Identify which cell holds the provided text, then report its [x, y] central coordinate. 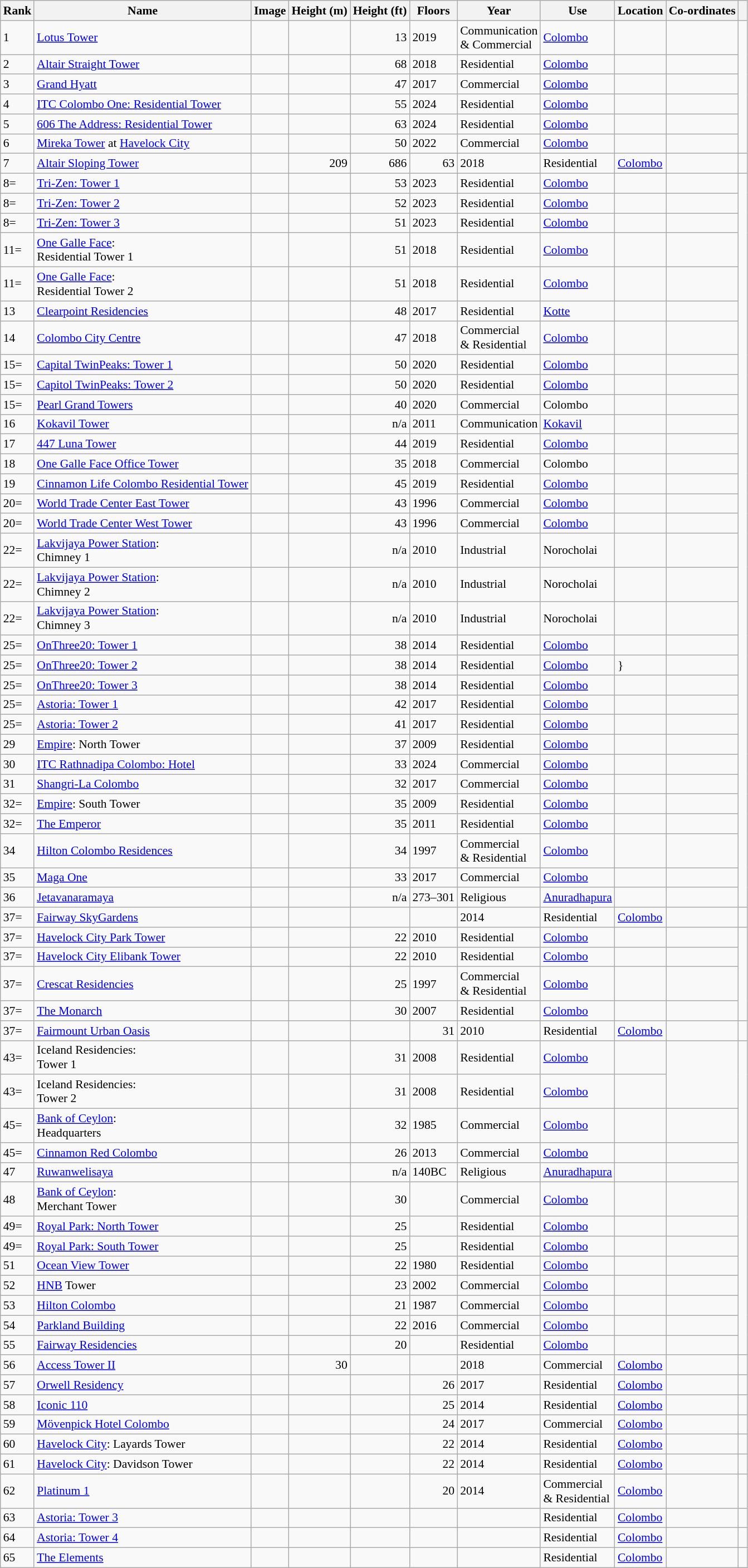
Colombo City Centre [143, 337]
Astoria: Tower 1 [143, 705]
42 [380, 705]
OnThree20: Tower 3 [143, 685]
1987 [433, 1306]
19 [18, 484]
Fairmount Urban Oasis [143, 1031]
Name [143, 11]
37 [380, 745]
The Emperor [143, 824]
16 [18, 424]
Iconic 110 [143, 1405]
Height (m) [320, 11]
41 [380, 725]
59 [18, 1424]
58 [18, 1405]
Shangri-La Colombo [143, 784]
The Elements [143, 1558]
Havelock City Park Tower [143, 937]
2002 [433, 1286]
Royal Park: South Tower [143, 1246]
Altair Straight Tower [143, 65]
Jetavanaramaya [143, 898]
Kokavil [578, 424]
Year [499, 11]
Empire: North Tower [143, 745]
2007 [433, 1011]
Clearpoint Residencies [143, 311]
Capitol TwinPeaks: Tower 2 [143, 385]
Fairway Residencies [143, 1345]
44 [380, 444]
3 [18, 85]
4 [18, 104]
14 [18, 337]
Bank of Ceylon:Headquarters [143, 1125]
Ocean View Tower [143, 1266]
Grand Hyatt [143, 85]
Astoria: Tower 3 [143, 1518]
Havelock City: Davidson Tower [143, 1464]
2022 [433, 144]
2013 [433, 1153]
Floors [433, 11]
One Galle Face:Residential Tower 2 [143, 284]
Cinnamon Life Colombo Residential Tower [143, 484]
Fairway SkyGardens [143, 917]
Royal Park: North Tower [143, 1226]
140BC [433, 1172]
Havelock City: Layards Tower [143, 1444]
Rank [18, 11]
6 [18, 144]
Astoria: Tower 4 [143, 1538]
68 [380, 65]
57 [18, 1385]
Tri-Zen: Tower 2 [143, 203]
Lakvijaya Power Station:Chimney 1 [143, 550]
Height (ft) [380, 11]
Bank of Ceylon:Merchant Tower [143, 1199]
29 [18, 745]
ITC Rathnadipa Colombo: Hotel [143, 764]
447 Luna Tower [143, 444]
World Trade Center West Tower [143, 524]
Communication& Commercial [499, 38]
OnThree20: Tower 1 [143, 646]
64 [18, 1538]
Access Tower II [143, 1365]
60 [18, 1444]
Hilton Colombo Residences [143, 851]
61 [18, 1464]
45 [380, 484]
Mireka Tower at Havelock City [143, 144]
} [641, 665]
Havelock City Elibank Tower [143, 957]
Capital TwinPeaks: Tower 1 [143, 365]
5 [18, 124]
Tri-Zen: Tower 3 [143, 223]
1985 [433, 1125]
21 [380, 1306]
Lotus Tower [143, 38]
Ruwanwelisaya [143, 1172]
17 [18, 444]
ITC Colombo One: Residential Tower [143, 104]
Kokavil Tower [143, 424]
Empire: South Tower [143, 804]
Tri-Zen: Tower 1 [143, 184]
Platinum 1 [143, 1491]
23 [380, 1286]
36 [18, 898]
Hilton Colombo [143, 1306]
2016 [433, 1325]
24 [433, 1424]
1 [18, 38]
Pearl Grand Towers [143, 405]
One Galle Face:Residential Tower 1 [143, 250]
40 [380, 405]
HNB Tower [143, 1286]
Lakvijaya Power Station:Chimney 3 [143, 618]
Parkland Building [143, 1325]
Crescat Residencies [143, 984]
Kotte [578, 311]
OnThree20: Tower 2 [143, 665]
Communication [499, 424]
Iceland Residencies:Tower 1 [143, 1058]
Mövenpick Hotel Colombo [143, 1424]
Orwell Residency [143, 1385]
56 [18, 1365]
65 [18, 1558]
Maga One [143, 878]
1980 [433, 1266]
Image [270, 11]
62 [18, 1491]
606 The Address: Residential Tower [143, 124]
209 [320, 164]
Lakvijaya Power Station:Chimney 2 [143, 584]
Co-ordinates [702, 11]
Location [641, 11]
273–301 [433, 898]
2 [18, 65]
18 [18, 464]
World Trade Center East Tower [143, 504]
54 [18, 1325]
7 [18, 164]
One Galle Face Office Tower [143, 464]
Use [578, 11]
The Monarch [143, 1011]
Iceland Residencies:Tower 2 [143, 1092]
Commercial& Residential [499, 337]
Cinnamon Red Colombo [143, 1153]
Altair Sloping Tower [143, 164]
Astoria: Tower 2 [143, 725]
686 [380, 164]
